Output the [X, Y] coordinate of the center of the cell containing the given text.  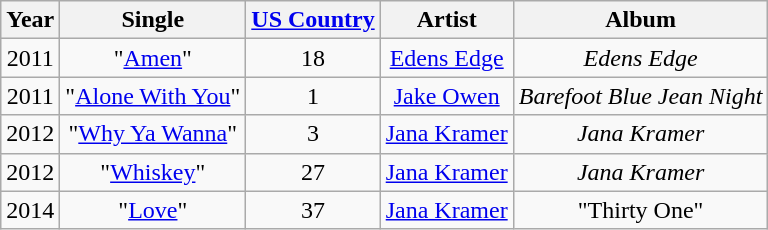
"Love" [153, 210]
2014 [30, 210]
37 [313, 210]
Album [640, 20]
Single [153, 20]
Jake Owen [446, 96]
18 [313, 58]
Artist [446, 20]
27 [313, 172]
"Why Ya Wanna" [153, 134]
3 [313, 134]
"Alone With You" [153, 96]
"Thirty One" [640, 210]
1 [313, 96]
US Country [313, 20]
"Amen" [153, 58]
Year [30, 20]
Barefoot Blue Jean Night [640, 96]
"Whiskey" [153, 172]
